For the text-containing cell, return its midpoint in [X, Y] coordinate format. 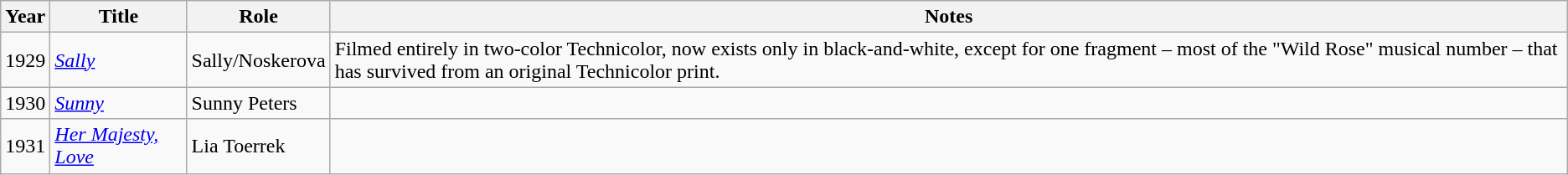
Title [119, 17]
Sunny Peters [258, 103]
Sally/Noskerova [258, 60]
Her Majesty, Love [119, 146]
Lia Toerrek [258, 146]
1931 [25, 146]
Sunny [119, 103]
Sally [119, 60]
1929 [25, 60]
Role [258, 17]
Notes [948, 17]
1930 [25, 103]
Year [25, 17]
